Find where the given text appears and provide that cell's center as [x, y] coordinate. 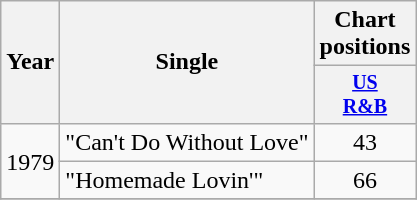
USR&B [365, 94]
"Homemade Lovin'" [187, 180]
43 [365, 142]
1979 [30, 161]
Year [30, 62]
Single [187, 62]
"Can't Do Without Love" [187, 142]
66 [365, 180]
Chart positions [365, 34]
